Pinpoint the cell where the given text exists, returning its [X, Y] midpoint coordinate. 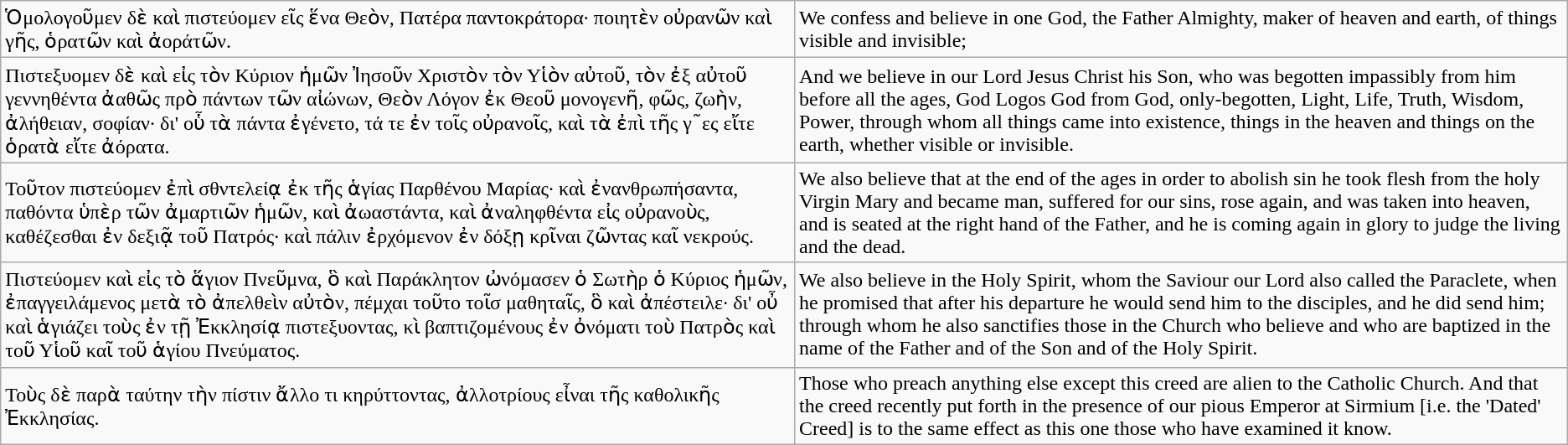
We confess and believe in one God, the Father Almighty, maker of heaven and earth, of things visible and invisible; [1181, 29]
Ὁμολογοῦμεν δὲ καὶ πιστεύομεν εῖς ἕνα Θεὸν, Πατέρα παντοκράτορα· ποιητὲν οὐρανῶν καὶ γῆς, ὁρατῶν καὶ ἀοράτῶν. [398, 29]
Τοὺς δὲ παρὰ ταύτην τὴν πίστιν ἄλλο τι κηρύττοντας, ἀλλοτρίους εἶναι τῆς καθολικῆς Ἐκκλησίας. [398, 406]
